Provide the [X, Y] coordinate of the cell's center where the given text is located.  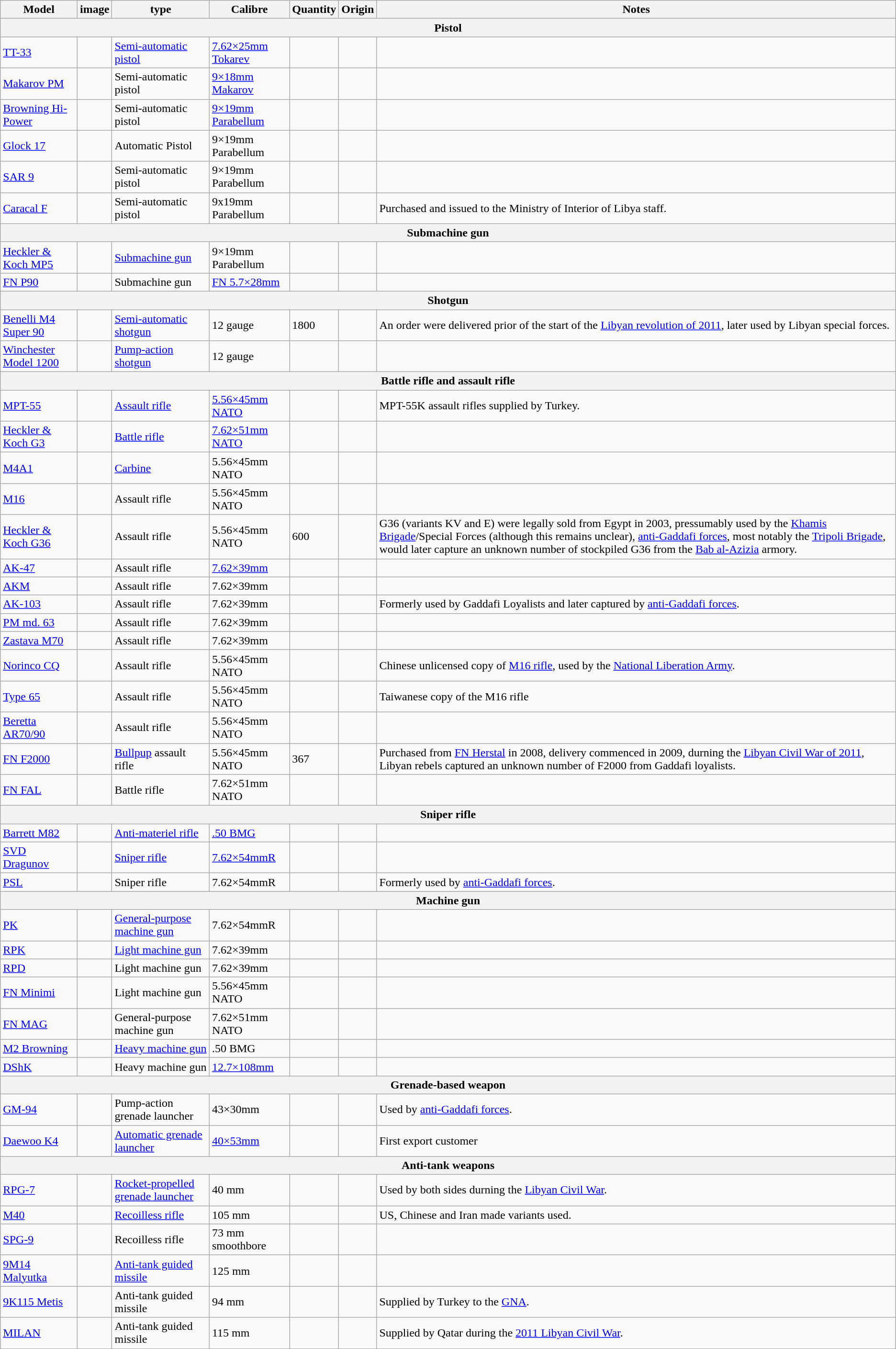
40×53mm [249, 1140]
600 [314, 537]
1800 [314, 325]
image [95, 10]
Rocket-propelled grenade launcher [161, 1190]
Calibre [249, 10]
367 [314, 758]
Carbine [161, 468]
Pistol [448, 28]
Used by both sides durning the Libyan Civil War. [636, 1190]
PM md. 63 [39, 622]
Zastava M70 [39, 641]
Supplied by Turkey to the GNA. [636, 1302]
Model [39, 10]
M2 Browning [39, 1048]
Winchester Model 1200 [39, 356]
Taiwanese copy of the M16 rifle [636, 696]
73 mm smoothbore [249, 1240]
Grenade-based weapon [448, 1085]
Used by anti-Gaddafi forces. [636, 1110]
9M14 Malyutka [39, 1270]
Automatic Pistol [161, 146]
9x19mm Parabellum [249, 208]
Heckler & Koch MP5 [39, 258]
Barrett M82 [39, 833]
FN MAG [39, 1023]
9×18mm Makarov [249, 83]
Anti-materiel rifle [161, 833]
43×30mm [249, 1110]
Origin [358, 10]
Semi-automatic shotgun [161, 325]
MPT-55 [39, 406]
RPG-7 [39, 1190]
AKM [39, 586]
MILAN [39, 1333]
Caracal F [39, 208]
DShK [39, 1067]
AK-47 [39, 568]
TT-33 [39, 53]
Notes [636, 10]
Daewoo K4 [39, 1140]
Heckler & Koch G3 [39, 437]
Quantity [314, 10]
M4A1 [39, 468]
Bullpup assault rifle [161, 758]
Type 65 [39, 696]
Supplied by Qatar during the 2011 Libyan Civil War. [636, 1333]
Heckler & Koch G36 [39, 537]
40 mm [249, 1190]
FN Minimi [39, 993]
M40 [39, 1215]
FN F2000 [39, 758]
125 mm [249, 1270]
12.7×108mm [249, 1067]
Browning Hi-Power [39, 115]
7.62×25mm Tokarev [249, 53]
Formerly used by Gaddafi Loyalists and later captured by anti-Gaddafi forces. [636, 604]
PK [39, 925]
Purchased and issued to the Ministry of Interior of Libya staff. [636, 208]
RPD [39, 968]
Benelli M4 Super 90 [39, 325]
GM-94 [39, 1110]
Makarov PM [39, 83]
94 mm [249, 1302]
115 mm [249, 1333]
FN P90 [39, 282]
M16 [39, 499]
Beretta AR70/90 [39, 728]
AK-103 [39, 604]
Pump-action shotgun [161, 356]
Anti-tank weapons [448, 1166]
US, Chinese and Iran made variants used. [636, 1215]
105 mm [249, 1215]
Norinco CQ [39, 665]
Formerly used by anti-Gaddafi forces. [636, 882]
First export customer [636, 1140]
Glock 17 [39, 146]
RPK [39, 950]
Machine gun [448, 900]
Automatic grenade launcher [161, 1140]
An order were delivered prior of the start of the Libyan revolution of 2011, later used by Libyan special forces. [636, 325]
SPG-9 [39, 1240]
Chinese unlicensed copy of M16 rifle, used by the National Liberation Army. [636, 665]
MPT-55K assault rifles supplied by Turkey. [636, 406]
PSL [39, 882]
9K115 Metis [39, 1302]
SAR 9 [39, 177]
FN FAL [39, 790]
Battle rifle and assault rifle [448, 381]
FN 5.7×28mm [249, 282]
SVD Dragunov [39, 858]
Pump-action grenade launcher [161, 1110]
Shotgun [448, 300]
type [161, 10]
